Return [x, y] of the center of cell containing provided text 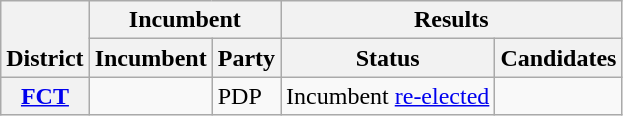
FCT [45, 96]
Party [246, 58]
Candidates [558, 58]
PDP [246, 96]
Status [388, 58]
Incumbent re-elected [388, 96]
Results [452, 20]
District [45, 39]
